For the text-containing cell, return its midpoint in [X, Y] coordinate format. 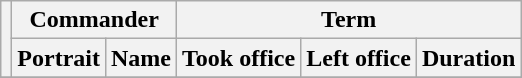
Duration [468, 58]
Name [140, 58]
Took office [239, 58]
Commander [94, 20]
Portrait [59, 58]
Term [349, 20]
Left office [359, 58]
